Locate the cell with the specified text and output its (x, y) center coordinate. 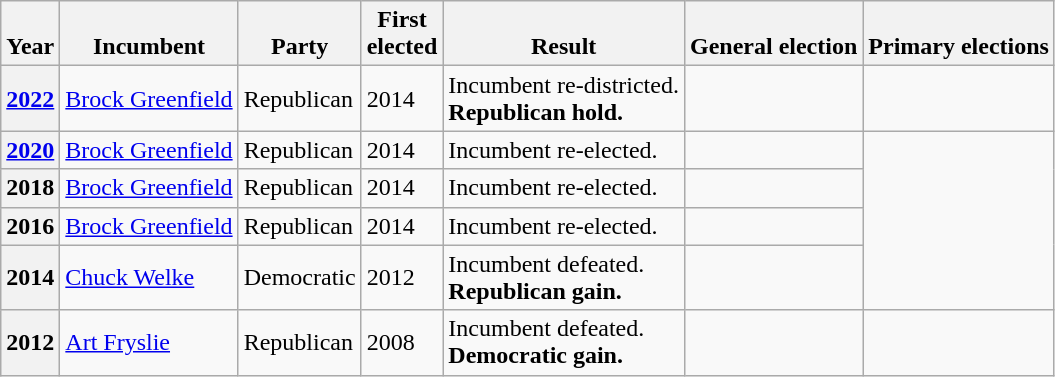
Year (30, 34)
Party (300, 34)
General election (773, 34)
Chuck Welke (149, 278)
Incumbent re-districted.Republican hold. (564, 98)
2008 (402, 342)
Firstelected (402, 34)
Incumbent defeated.Republican gain. (564, 278)
2022 (30, 98)
2016 (30, 226)
2018 (30, 188)
Primary elections (959, 34)
Art Fryslie (149, 342)
Incumbent (149, 34)
Democratic (300, 278)
Result (564, 34)
2020 (30, 150)
Incumbent defeated.Democratic gain. (564, 342)
